Return (x, y) of the center of cell containing provided text 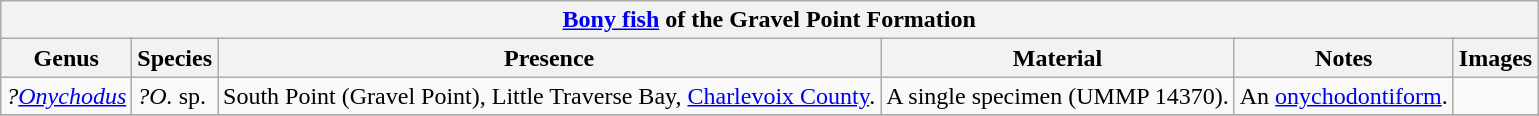
A single specimen (UMMP 14370). (1058, 96)
Species (175, 58)
Genus (66, 58)
Material (1058, 58)
Presence (550, 58)
Notes (1344, 58)
An onychodontiform. (1344, 96)
?Onychodus (66, 96)
Bony fish of the Gravel Point Formation (770, 20)
?O. sp. (175, 96)
South Point (Gravel Point), Little Traverse Bay, Charlevoix County. (550, 96)
Images (1495, 58)
